Find where the given text appears and provide that cell's center as (x, y) coordinate. 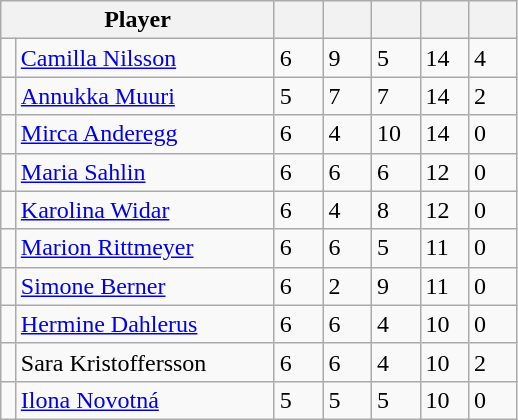
Hermine Dahlerus (144, 324)
Marion Rittmeyer (144, 248)
Player (138, 20)
Sara Kristoffersson (144, 362)
Simone Berner (144, 286)
Ilona Novotná (144, 400)
Maria Sahlin (144, 172)
Annukka Muuri (144, 96)
Karolina Widar (144, 210)
Camilla Nilsson (144, 58)
Mirca Anderegg (144, 134)
8 (396, 210)
